Identify which cell holds the provided text, then report its [X, Y] central coordinate. 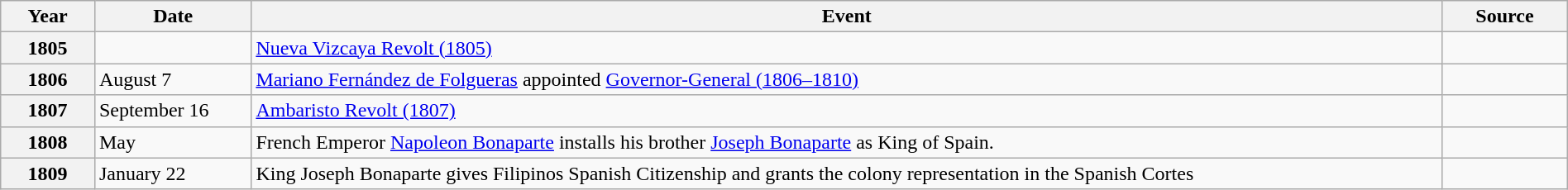
Ambaristo Revolt (1807) [847, 111]
Mariano Fernández de Folgueras appointed Governor-General (1806–1810) [847, 79]
Source [1505, 17]
August 7 [172, 79]
1809 [48, 173]
Year [48, 17]
1805 [48, 48]
1806 [48, 79]
September 16 [172, 111]
French Emperor Napoleon Bonaparte installs his brother Joseph Bonaparte as King of Spain. [847, 142]
1808 [48, 142]
May [172, 142]
Event [847, 17]
Nueva Vizcaya Revolt (1805) [847, 48]
King Joseph Bonaparte gives Filipinos Spanish Citizenship and grants the colony representation in the Spanish Cortes [847, 173]
Date [172, 17]
1807 [48, 111]
January 22 [172, 173]
